Find where the given text appears and provide that cell's center as (x, y) coordinate. 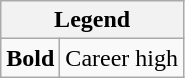
Bold (30, 58)
Legend (92, 20)
Career high (122, 58)
